Capture the cell that displays the provided text and extract its (x, y) central coordinate. 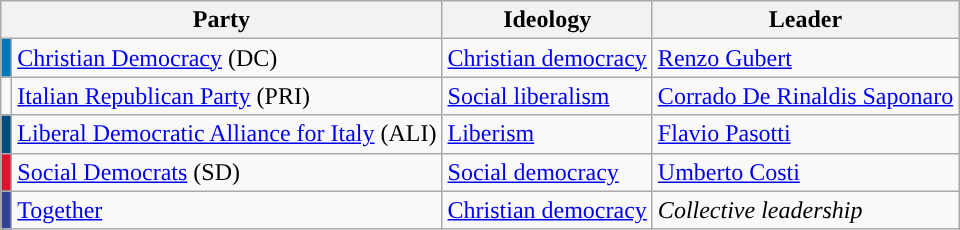
Italian Republican Party (PRI) (227, 96)
Flavio Pasotti (805, 134)
Social democracy (547, 172)
Liberism (547, 134)
Social Democrats (SD) (227, 172)
Ideology (547, 20)
Social liberalism (547, 96)
Party (222, 20)
Christian Democracy (DC) (227, 58)
Umberto Costi (805, 172)
Leader (805, 20)
Liberal Democratic Alliance for Italy (ALI) (227, 134)
Together (227, 210)
Corrado De Rinaldis Saponaro (805, 96)
Collective leadership (805, 210)
Renzo Gubert (805, 58)
